Provide the [X, Y] coordinate of the cell's center where the given text is located.  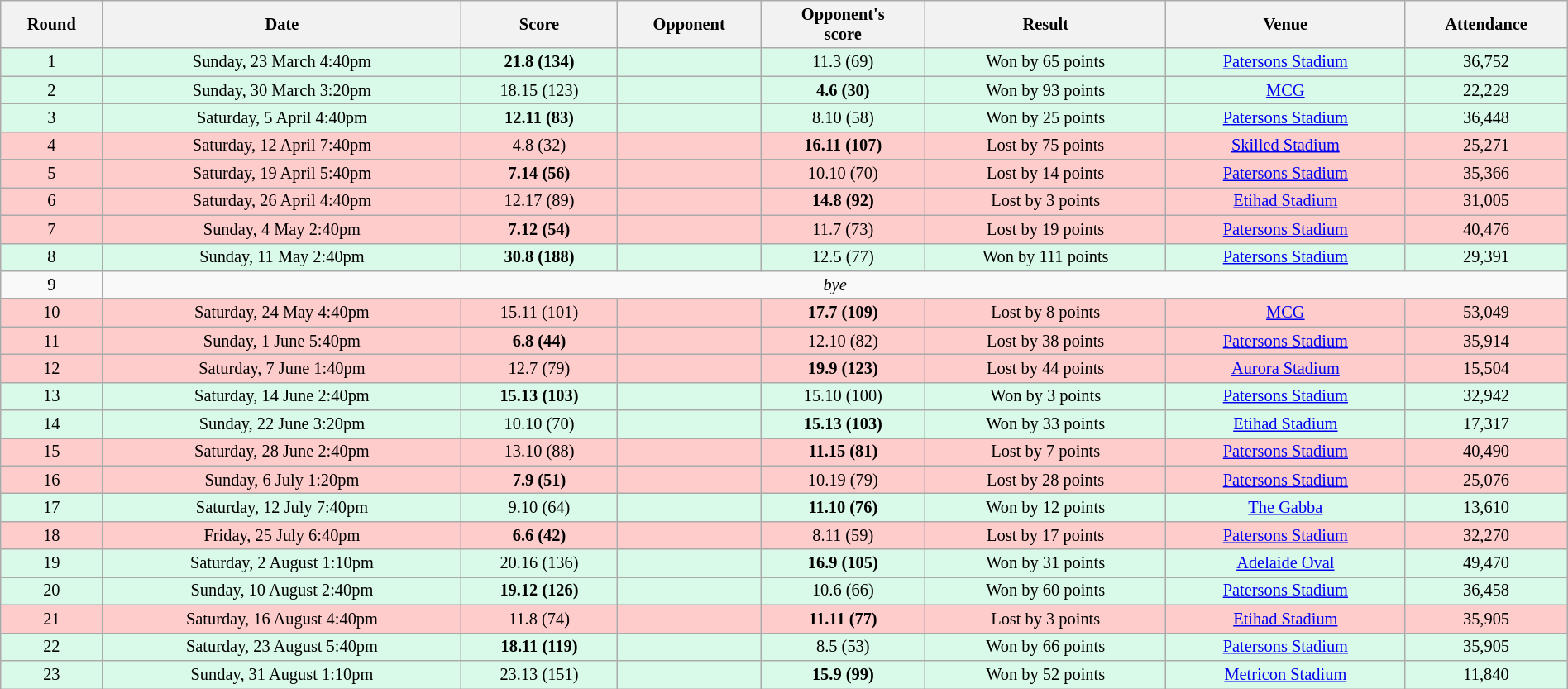
Lost by 75 points [1045, 146]
Sunday, 11 May 2:40pm [282, 257]
11.11 (77) [843, 619]
6 [51, 201]
Won by 60 points [1045, 591]
18 [51, 535]
25,076 [1486, 480]
The Gabba [1285, 507]
12.10 (82) [843, 341]
1 [51, 62]
13,610 [1486, 507]
Saturday, 5 April 4:40pm [282, 117]
30.8 (188) [539, 257]
Lost by 44 points [1045, 368]
32,942 [1486, 396]
16.9 (105) [843, 563]
Date [282, 24]
19 [51, 563]
Won by 12 points [1045, 507]
22,229 [1486, 90]
20.16 (136) [539, 563]
Aurora Stadium [1285, 368]
Sunday, 1 June 5:40pm [282, 341]
Attendance [1486, 24]
Saturday, 16 August 4:40pm [282, 619]
7.12 (54) [539, 229]
13.10 (88) [539, 452]
Sunday, 23 March 4:40pm [282, 62]
Lost by 38 points [1045, 341]
17,317 [1486, 424]
23 [51, 674]
16 [51, 480]
Sunday, 4 May 2:40pm [282, 229]
Sunday, 22 June 3:20pm [282, 424]
10.6 (66) [843, 591]
Lost by 28 points [1045, 480]
14.8 (92) [843, 201]
Saturday, 23 August 5:40pm [282, 647]
Sunday, 6 July 1:20pm [282, 480]
31,005 [1486, 201]
10 [51, 313]
11.15 (81) [843, 452]
bye [835, 285]
9 [51, 285]
11,840 [1486, 674]
4.6 (30) [843, 90]
36,448 [1486, 117]
32,270 [1486, 535]
Saturday, 2 August 1:10pm [282, 563]
7.14 (56) [539, 174]
21 [51, 619]
Opponent [689, 24]
14 [51, 424]
Score [539, 24]
Lost by 17 points [1045, 535]
Saturday, 12 April 7:40pm [282, 146]
3 [51, 117]
15,504 [1486, 368]
12.7 (79) [539, 368]
8.11 (59) [843, 535]
Lost by 8 points [1045, 313]
11.7 (73) [843, 229]
4.8 (32) [539, 146]
29,391 [1486, 257]
Saturday, 7 June 1:40pm [282, 368]
Friday, 25 July 6:40pm [282, 535]
21.8 (134) [539, 62]
16.11 (107) [843, 146]
8.5 (53) [843, 647]
11.3 (69) [843, 62]
Lost by 7 points [1045, 452]
11.8 (74) [539, 619]
10.19 (79) [843, 480]
Sunday, 31 August 1:10pm [282, 674]
Adelaide Oval [1285, 563]
19.12 (126) [539, 591]
19.9 (123) [843, 368]
18.11 (119) [539, 647]
15.9 (99) [843, 674]
Won by 31 points [1045, 563]
Won by 65 points [1045, 62]
36,458 [1486, 591]
40,476 [1486, 229]
Result [1045, 24]
22 [51, 647]
Won by 52 points [1045, 674]
Sunday, 30 March 3:20pm [282, 90]
Lost by 14 points [1045, 174]
15.11 (101) [539, 313]
15 [51, 452]
12.5 (77) [843, 257]
4 [51, 146]
5 [51, 174]
Saturday, 19 April 5:40pm [282, 174]
Saturday, 24 May 4:40pm [282, 313]
Opponent'sscore [843, 24]
23.13 (151) [539, 674]
9.10 (64) [539, 507]
Metricon Stadium [1285, 674]
Lost by 19 points [1045, 229]
Sunday, 10 August 2:40pm [282, 591]
35,914 [1486, 341]
8.10 (58) [843, 117]
18.15 (123) [539, 90]
Saturday, 12 July 7:40pm [282, 507]
7.9 (51) [539, 480]
Skilled Stadium [1285, 146]
11.10 (76) [843, 507]
Won by 93 points [1045, 90]
8 [51, 257]
15.10 (100) [843, 396]
6.8 (44) [539, 341]
17.7 (109) [843, 313]
Won by 33 points [1045, 424]
12 [51, 368]
40,490 [1486, 452]
35,366 [1486, 174]
Won by 3 points [1045, 396]
Won by 111 points [1045, 257]
12.11 (83) [539, 117]
6.6 (42) [539, 535]
7 [51, 229]
Won by 66 points [1045, 647]
25,271 [1486, 146]
Saturday, 28 June 2:40pm [282, 452]
Won by 25 points [1045, 117]
36,752 [1486, 62]
20 [51, 591]
Venue [1285, 24]
Saturday, 14 June 2:40pm [282, 396]
17 [51, 507]
Saturday, 26 April 4:40pm [282, 201]
12.17 (89) [539, 201]
53,049 [1486, 313]
Round [51, 24]
49,470 [1486, 563]
2 [51, 90]
13 [51, 396]
11 [51, 341]
